Search for the cell housing the specified text and yield its (x, y) center coordinate. 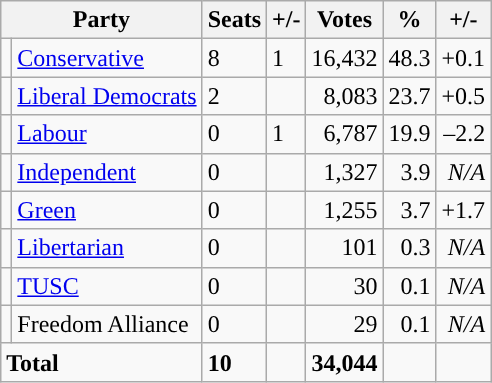
+0.1 (464, 58)
Party (102, 20)
1,255 (344, 210)
2 (234, 96)
Votes (344, 20)
1,327 (344, 172)
34,044 (344, 362)
Green (107, 210)
% (410, 20)
8 (234, 58)
Freedom Alliance (107, 324)
10 (234, 362)
+1.7 (464, 210)
Libertarian (107, 248)
8,083 (344, 96)
Total (102, 362)
Liberal Democrats (107, 96)
19.9 (410, 134)
23.7 (410, 96)
48.3 (410, 58)
Independent (107, 172)
–2.2 (464, 134)
+0.5 (464, 96)
TUSC (107, 286)
29 (344, 324)
3.9 (410, 172)
Conservative (107, 58)
16,432 (344, 58)
Seats (234, 20)
3.7 (410, 210)
30 (344, 286)
6,787 (344, 134)
Labour (107, 134)
101 (344, 248)
0.3 (410, 248)
